Provide the (x, y) coordinate of the cell's center where the given text is located.  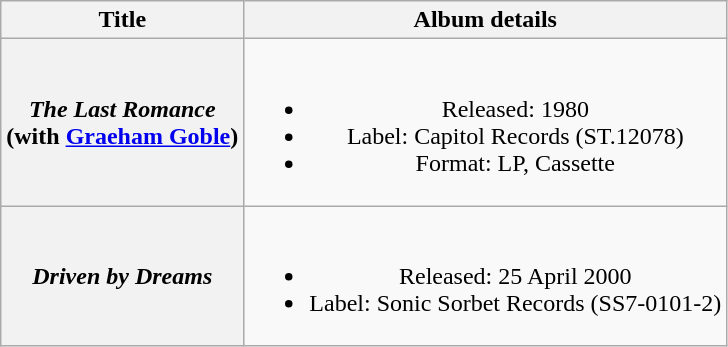
Title (122, 20)
The Last Romance (with Graeham Goble) (122, 122)
Driven by Dreams (122, 276)
Released: 25 April 2000Label: Sonic Sorbet Records (SS7-0101-2) (486, 276)
Released: 1980Label: Capitol Records (ST.12078)Format: LP, Cassette (486, 122)
Album details (486, 20)
